Extract the (x, y) coordinate from the center of the cell holding the provided text.  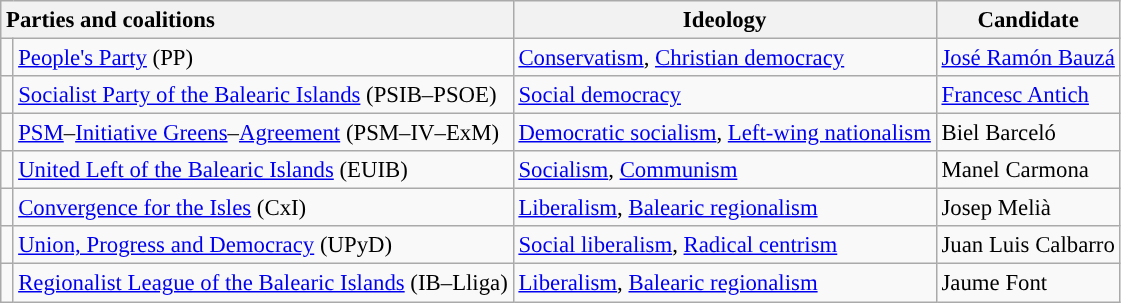
Regionalist League of the Balearic Islands (IB–Lliga) (263, 283)
Parties and coalitions (257, 20)
Democratic socialism, Left-wing nationalism (724, 133)
Social democracy (724, 95)
Union, Progress and Democracy (UPyD) (263, 245)
Biel Barceló (1028, 133)
Candidate (1028, 20)
Social liberalism, Radical centrism (724, 245)
United Left of the Balearic Islands (EUIB) (263, 170)
Ideology (724, 20)
Juan Luis Calbarro (1028, 245)
Socialism, Communism (724, 170)
Socialist Party of the Balearic Islands (PSIB–PSOE) (263, 95)
José Ramón Bauzá (1028, 58)
Conservatism, Christian democracy (724, 58)
PSM–Initiative Greens–Agreement (PSM–IV–ExM) (263, 133)
Francesc Antich (1028, 95)
People's Party (PP) (263, 58)
Manel Carmona (1028, 170)
Josep Melià (1028, 208)
Jaume Font (1028, 283)
Convergence for the Isles (CxI) (263, 208)
